Provide the [X, Y] coordinate of the cell's center where the given text is located.  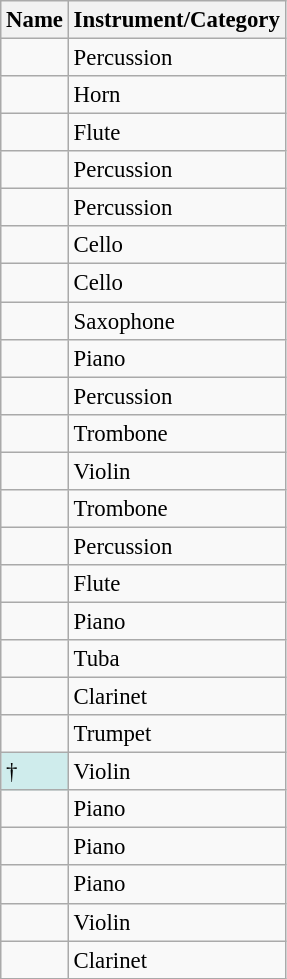
Tuba [176, 659]
Trumpet [176, 734]
† [35, 772]
Instrument/Category [176, 20]
Saxophone [176, 321]
Horn [176, 95]
Name [35, 20]
